Return the [x, y] coordinate for the center point of the cell that contains the specified text.  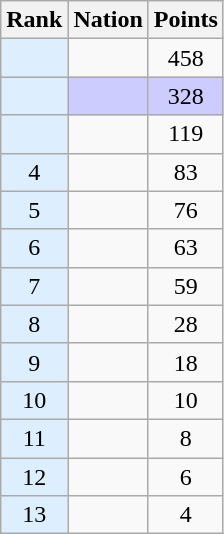
Rank [34, 20]
83 [186, 172]
Nation [108, 20]
76 [186, 210]
458 [186, 58]
12 [34, 477]
28 [186, 324]
18 [186, 362]
328 [186, 96]
9 [34, 362]
Points [186, 20]
7 [34, 286]
5 [34, 210]
13 [34, 515]
11 [34, 438]
59 [186, 286]
63 [186, 248]
119 [186, 134]
